Return the (X, Y) coordinate for the center point of the cell that contains the specified text.  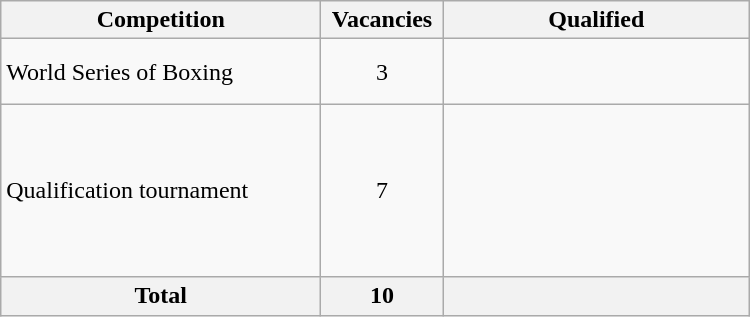
Qualified (596, 20)
10 (382, 296)
World Series of Boxing (161, 72)
Competition (161, 20)
Qualification tournament (161, 190)
Vacancies (382, 20)
3 (382, 72)
7 (382, 190)
Total (161, 296)
